Capture the cell that displays the provided text and extract its [X, Y] central coordinate. 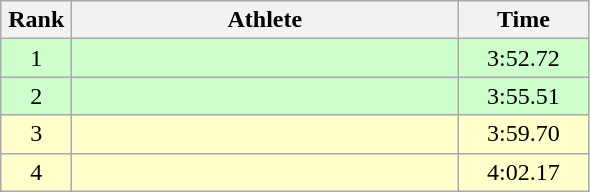
4 [36, 172]
3:55.51 [524, 96]
Time [524, 20]
2 [36, 96]
3:59.70 [524, 134]
Rank [36, 20]
3 [36, 134]
3:52.72 [524, 58]
4:02.17 [524, 172]
Athlete [265, 20]
1 [36, 58]
